Extract the (x, y) coordinate from the center of the cell holding the provided text.  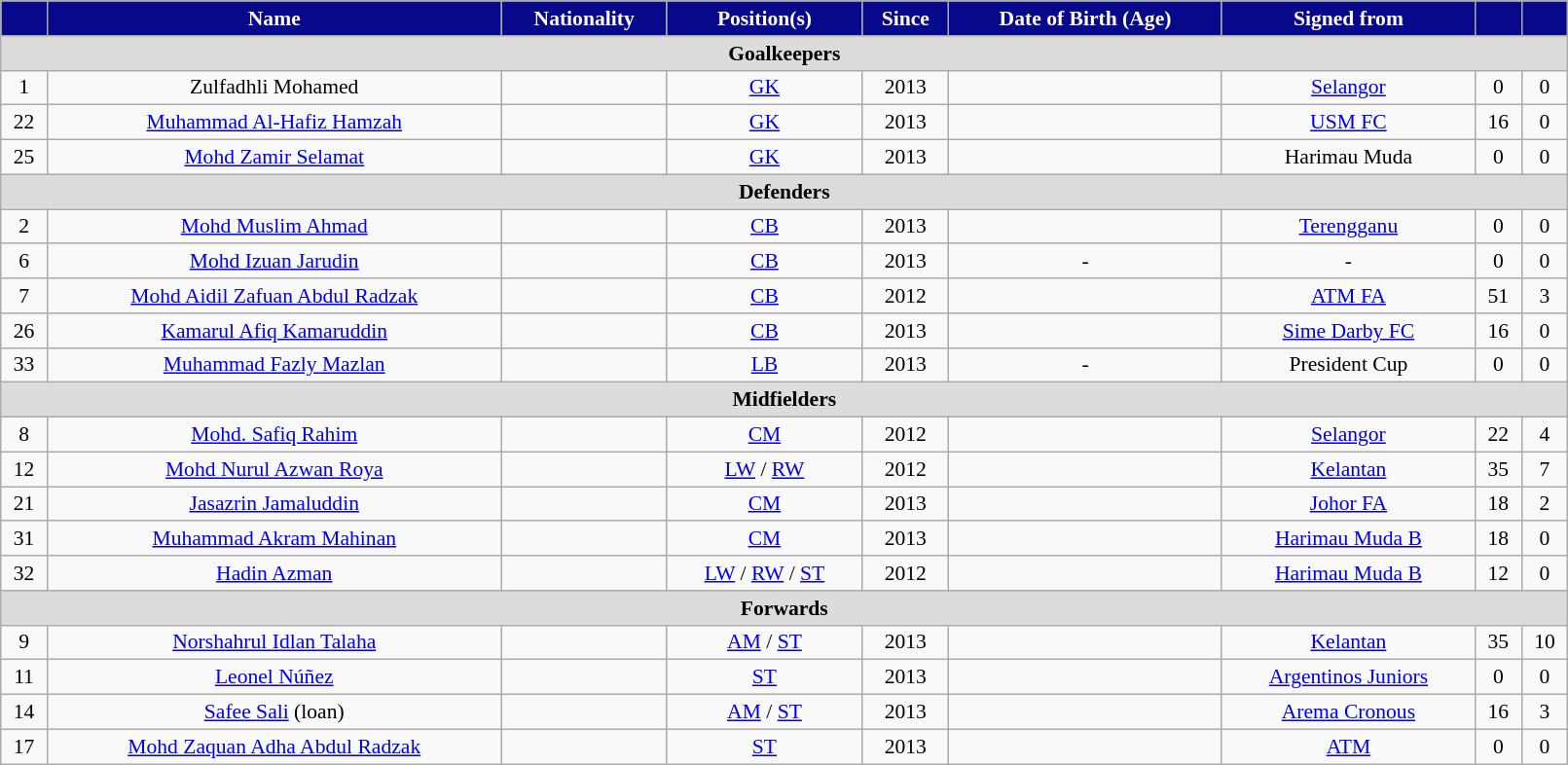
President Cup (1348, 365)
Jasazrin Jamaluddin (274, 504)
LW / RW (765, 469)
11 (24, 677)
Leonel Núñez (274, 677)
Forwards (784, 608)
51 (1499, 296)
31 (24, 539)
Muhammad Al-Hafiz Hamzah (274, 123)
Date of Birth (Age) (1086, 18)
LW / RW / ST (765, 573)
Muhammad Fazly Mazlan (274, 365)
Argentinos Juniors (1348, 677)
Mohd Nurul Azwan Roya (274, 469)
Since (905, 18)
32 (24, 573)
14 (24, 712)
Norshahrul Idlan Talaha (274, 642)
Sime Darby FC (1348, 331)
Safee Sali (loan) (274, 712)
Defenders (784, 192)
Zulfadhli Mohamed (274, 88)
USM FC (1348, 123)
8 (24, 435)
Mohd Izuan Jarudin (274, 262)
ATM (1348, 747)
Goalkeepers (784, 54)
Position(s) (765, 18)
Nationality (584, 18)
4 (1545, 435)
Harimau Muda (1348, 158)
6 (24, 262)
Johor FA (1348, 504)
33 (24, 365)
1 (24, 88)
Muhammad Akram Mahinan (274, 539)
Mohd Muslim Ahmad (274, 227)
ATM FA (1348, 296)
Mohd Zamir Selamat (274, 158)
21 (24, 504)
Mohd Zaquan Adha Abdul Radzak (274, 747)
Mohd Aidil Zafuan Abdul Radzak (274, 296)
17 (24, 747)
9 (24, 642)
Terengganu (1348, 227)
26 (24, 331)
Hadin Azman (274, 573)
Midfielders (784, 400)
Name (274, 18)
Signed from (1348, 18)
Kamarul Afiq Kamaruddin (274, 331)
Arema Cronous (1348, 712)
LB (765, 365)
Mohd. Safiq Rahim (274, 435)
10 (1545, 642)
25 (24, 158)
